Determine the [x, y] coordinate at the center of the cell enclosing the given text.  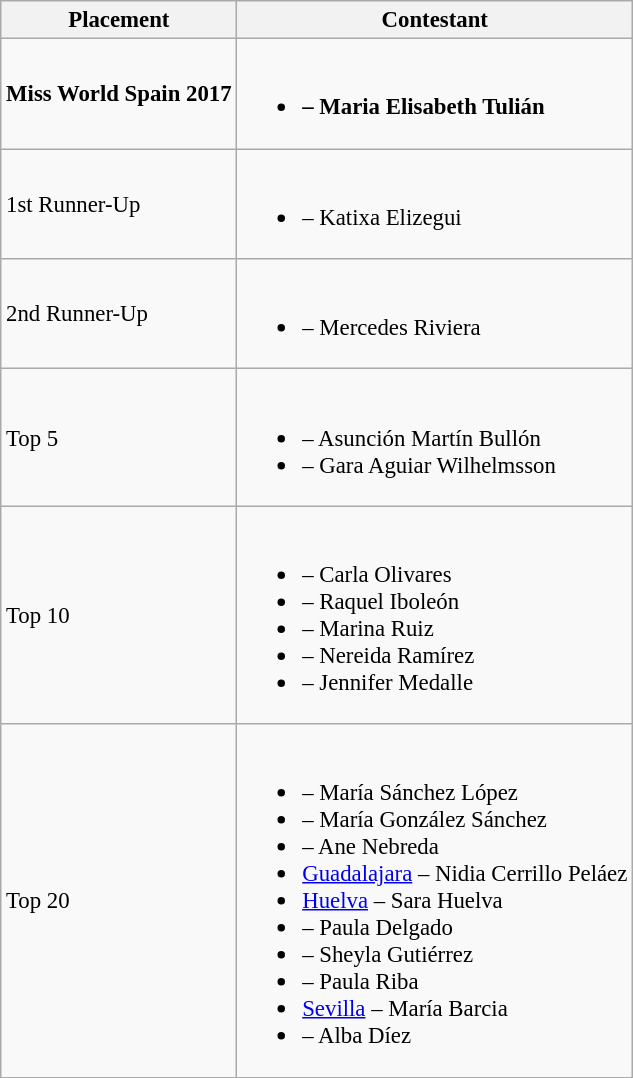
– Mercedes Riviera [435, 314]
Top 20 [119, 900]
Contestant [435, 20]
2nd Runner-Up [119, 314]
– Maria Elisabeth Tulián [435, 94]
– Carla Olivares – Raquel Iboleón – Marina Ruiz – Nereida Ramírez – Jennifer Medalle [435, 615]
– Asunción Martín Bullón – Gara Aguiar Wilhelmsson [435, 438]
Top 10 [119, 615]
Miss World Spain 2017 [119, 94]
Placement [119, 20]
Top 5 [119, 438]
– Katixa Elizegui [435, 204]
1st Runner-Up [119, 204]
